Output the [X, Y] coordinate of the center of the cell containing the given text.  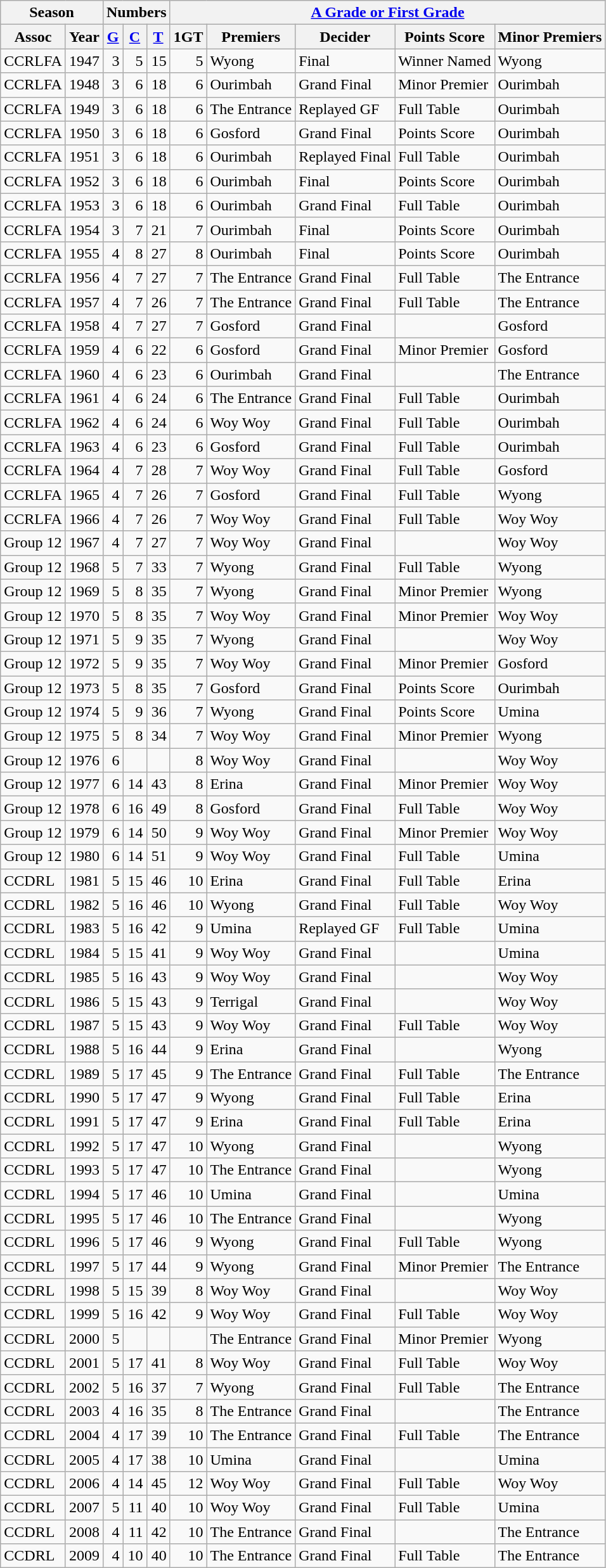
Assoc [33, 37]
1950 [84, 133]
33 [158, 567]
2004 [84, 1435]
1981 [84, 881]
1964 [84, 471]
2003 [84, 1411]
G [113, 37]
2002 [84, 1387]
38 [158, 1459]
1988 [84, 1049]
2001 [84, 1363]
1995 [84, 1218]
1998 [84, 1291]
1976 [84, 760]
1997 [84, 1266]
Numbers [136, 13]
1961 [84, 398]
2000 [84, 1339]
37 [158, 1387]
36 [158, 712]
2009 [84, 1556]
Decider [345, 37]
1983 [84, 929]
C [134, 37]
A Grade or First Grade [388, 13]
1959 [84, 350]
1980 [84, 857]
1996 [84, 1242]
1970 [84, 615]
1982 [84, 905]
2007 [84, 1508]
1994 [84, 1194]
Season [52, 13]
1962 [84, 423]
1974 [84, 712]
22 [158, 350]
28 [158, 471]
Terrigal [251, 1001]
1987 [84, 1025]
1955 [84, 253]
1984 [84, 953]
1956 [84, 277]
1967 [84, 543]
1990 [84, 1098]
1975 [84, 736]
Year [84, 37]
51 [158, 857]
1965 [84, 495]
1972 [84, 663]
Winner Named [445, 61]
1993 [84, 1170]
1971 [84, 639]
1954 [84, 229]
Replayed Final [345, 157]
T [158, 37]
1991 [84, 1122]
1952 [84, 181]
Premiers [251, 37]
1968 [84, 567]
1953 [84, 205]
1969 [84, 591]
1951 [84, 157]
1960 [84, 374]
1989 [84, 1074]
2008 [84, 1532]
1963 [84, 447]
2005 [84, 1459]
1978 [84, 808]
1958 [84, 326]
1979 [84, 832]
2006 [84, 1484]
1947 [84, 61]
1949 [84, 109]
12 [188, 1484]
1992 [84, 1146]
1966 [84, 519]
1985 [84, 977]
49 [158, 808]
21 [158, 229]
1977 [84, 784]
34 [158, 736]
1957 [84, 302]
50 [158, 832]
1948 [84, 85]
1973 [84, 687]
1999 [84, 1315]
1986 [84, 1001]
Minor Premiers [550, 37]
1GT [188, 37]
